Output the (X, Y) coordinate of the center of the cell containing the given text.  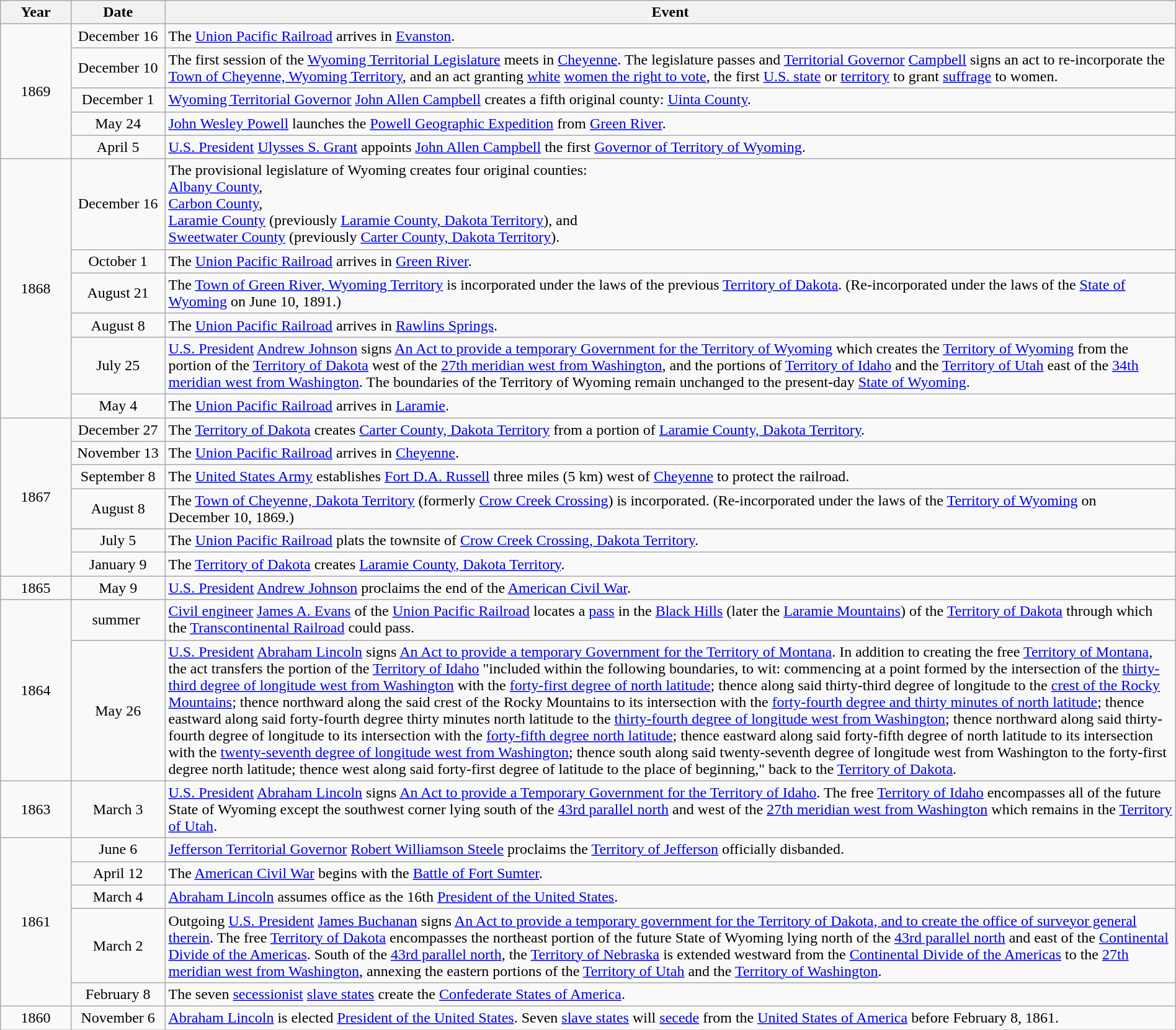
U.S. President Ulysses S. Grant appoints John Allen Campbell the first Governor of Territory of Wyoming. (670, 147)
September 8 (118, 477)
December 10 (118, 68)
March 4 (118, 897)
1863 (36, 809)
May 9 (118, 588)
The Territory of Dakota creates Carter County, Dakota Territory from a portion of Laramie County, Dakota Territory. (670, 430)
Abraham Lincoln assumes office as the 16th President of the United States. (670, 897)
November 6 (118, 1018)
November 13 (118, 453)
The Territory of Dakota creates Laramie County, Dakota Territory. (670, 564)
1867 (36, 497)
1864 (36, 690)
U.S. President Andrew Johnson proclaims the end of the American Civil War. (670, 588)
July 25 (118, 365)
The Union Pacific Railroad arrives in Laramie. (670, 406)
The American Civil War begins with the Battle of Fort Sumter. (670, 873)
March 3 (118, 809)
1865 (36, 588)
March 2 (118, 945)
February 8 (118, 994)
1860 (36, 1018)
May 24 (118, 123)
October 1 (118, 261)
April 12 (118, 873)
May 4 (118, 406)
The Union Pacific Railroad arrives in Green River. (670, 261)
The Union Pacific Railroad arrives in Cheyenne. (670, 453)
December 27 (118, 430)
May 26 (118, 711)
summer (118, 620)
The seven secessionist slave states create the Confederate States of America. (670, 994)
January 9 (118, 564)
June 6 (118, 850)
Wyoming Territorial Governor John Allen Campbell creates a fifth original county: Uinta County. (670, 100)
Abraham Lincoln is elected President of the United States. Seven slave states will secede from the United States of America before February 8, 1861. (670, 1018)
Date (118, 12)
1868 (36, 288)
The Union Pacific Railroad arrives in Rawlins Springs. (670, 325)
John Wesley Powell launches the Powell Geographic Expedition from Green River. (670, 123)
April 5 (118, 147)
December 1 (118, 100)
1861 (36, 921)
The Union Pacific Railroad plats the townsite of Crow Creek Crossing, Dakota Territory. (670, 541)
1869 (36, 92)
Event (670, 12)
Year (36, 12)
The Union Pacific Railroad arrives in Evanston. (670, 36)
July 5 (118, 541)
Jefferson Territorial Governor Robert Williamson Steele proclaims the Territory of Jefferson officially disbanded. (670, 850)
The United States Army establishes Fort D.A. Russell three miles (5 km) west of Cheyenne to protect the railroad. (670, 477)
August 21 (118, 293)
